Find where the given text appears and provide that cell's center as [x, y] coordinate. 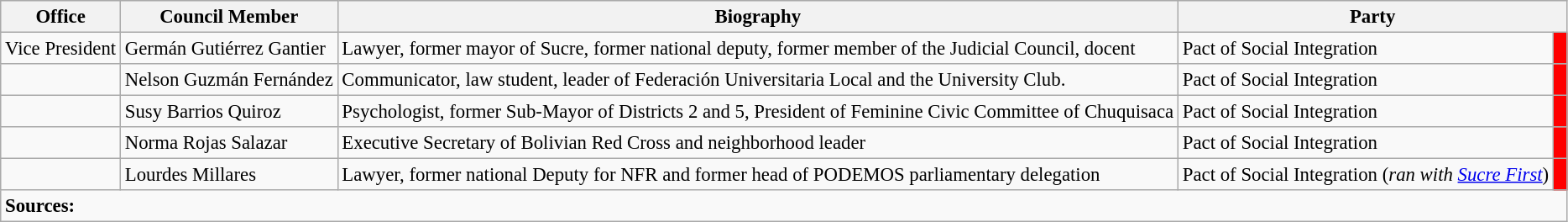
Lawyer, former mayor of Sucre, former national deputy, former member of the Judicial Council, docent [757, 49]
Lawyer, former national Deputy for NFR and former head of PODEMOS parliamentary delegation [757, 175]
Party [1373, 17]
Sources: [784, 206]
Office [60, 17]
Executive Secretary of Bolivian Red Cross and neighborhood leader [757, 143]
Psychologist, former Sub-Mayor of Districts 2 and 5, President of Feminine Civic Committee of Chuquisaca [757, 112]
Biography [757, 17]
Pact of Social Integration (ran with Sucre First) [1367, 175]
Communicator, law student, leader of Federación Universitaria Local and the University Club. [757, 80]
Germán Gutiérrez Gantier [228, 49]
Vice President [60, 49]
Norma Rojas Salazar [228, 143]
Nelson Guzmán Fernández [228, 80]
Susy Barrios Quiroz [228, 112]
Lourdes Millares [228, 175]
Council Member [228, 17]
